For the text-containing cell, return its midpoint in (X, Y) coordinate format. 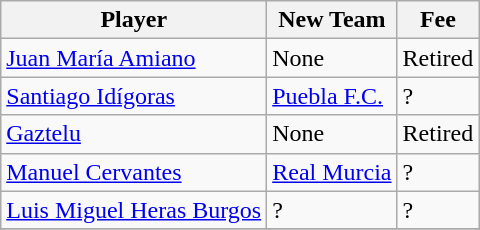
Gaztelu (134, 134)
Juan María Amiano (134, 58)
Puebla F.C. (332, 96)
Manuel Cervantes (134, 172)
Real Murcia (332, 172)
Player (134, 20)
Fee (438, 20)
New Team (332, 20)
Santiago Idígoras (134, 96)
Luis Miguel Heras Burgos (134, 210)
